Capture the cell that displays the provided text and extract its [X, Y] central coordinate. 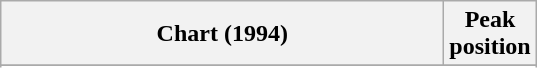
Chart (1994) [222, 34]
Peakposition [490, 34]
